Identify which cell holds the provided text, then report its [x, y] central coordinate. 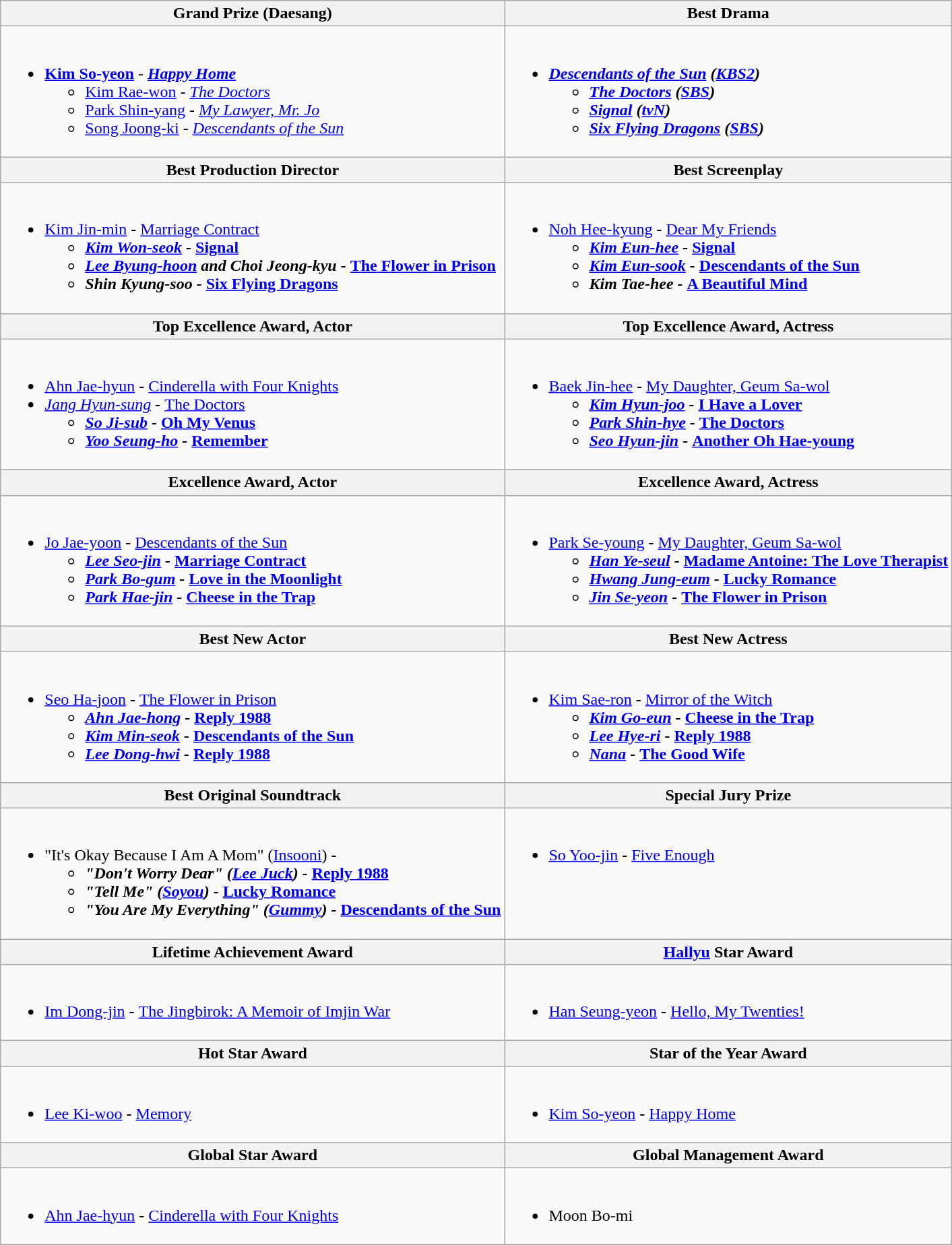
Ahn Jae-hyun - Cinderella with Four KnightsJang Hyun-sung - The DoctorsSo Ji-sub - Oh My VenusYoo Seung-ho - Remember [253, 404]
Star of the Year Award [728, 1054]
Hallyu Star Award [728, 952]
Best Drama [728, 13]
Seo Ha-joon - The Flower in PrisonAhn Jae-hong - Reply 1988Kim Min-seok - Descendants of the SunLee Dong-hwi - Reply 1988 [253, 717]
Kim Sae-ron - Mirror of the WitchKim Go-eun - Cheese in the TrapLee Hye-ri - Reply 1988Nana - The Good Wife [728, 717]
Jo Jae-yoon - Descendants of the SunLee Seo-jin - Marriage ContractPark Bo-gum - Love in the MoonlightPark Hae-jin - Cheese in the Trap [253, 561]
Moon Bo-mi [728, 1206]
Kim So-yeon - Happy HomeKim Rae-won - The DoctorsPark Shin-yang - My Lawyer, Mr. JoSong Joong-ki - Descendants of the Sun [253, 92]
Top Excellence Award, Actor [253, 326]
Baek Jin-hee - My Daughter, Geum Sa-wolKim Hyun-joo - I Have a LoverPark Shin-hye - The DoctorsSeo Hyun-jin - Another Oh Hae-young [728, 404]
Excellence Award, Actor [253, 482]
Global Management Award [728, 1155]
Top Excellence Award, Actress [728, 326]
Lifetime Achievement Award [253, 952]
Descendants of the Sun (KBS2)The Doctors (SBS)Signal (tvN)Six Flying Dragons (SBS) [728, 92]
Noh Hee-kyung - Dear My FriendsKim Eun-hee - SignalKim Eun-sook - Descendants of the SunKim Tae-hee - A Beautiful Mind [728, 248]
Best Screenplay [728, 170]
Ahn Jae-hyun - Cinderella with Four Knights [253, 1206]
Hot Star Award [253, 1054]
Best New Actor [253, 639]
Kim Jin-min - Marriage ContractKim Won-seok - SignalLee Byung-hoon and Choi Jeong-kyu - The Flower in PrisonShin Kyung-soo - Six Flying Dragons [253, 248]
Special Jury Prize [728, 795]
Global Star Award [253, 1155]
So Yoo-jin - Five Enough [728, 873]
Grand Prize (Daesang) [253, 13]
Best Original Soundtrack [253, 795]
Best Production Director [253, 170]
Im Dong-jin - The Jingbirok: A Memoir of Imjin War [253, 1002]
Han Seung-yeon - Hello, My Twenties! [728, 1002]
Lee Ki-woo - Memory [253, 1105]
Excellence Award, Actress [728, 482]
Best New Actress [728, 639]
Kim So-yeon - Happy Home [728, 1105]
